Identify which cell holds the provided text, then report its (x, y) central coordinate. 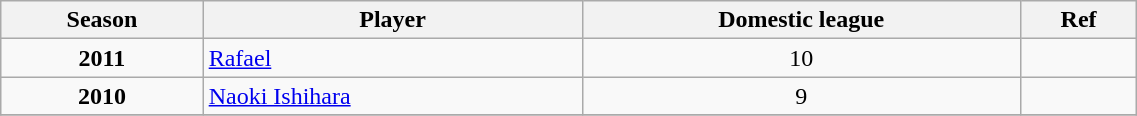
Player (392, 20)
10 (801, 58)
Season (102, 20)
Naoki Ishihara (392, 96)
Domestic league (801, 20)
2011 (102, 58)
Rafael (392, 58)
2010 (102, 96)
Ref (1078, 20)
9 (801, 96)
